For the text-containing cell, return its midpoint in (X, Y) coordinate format. 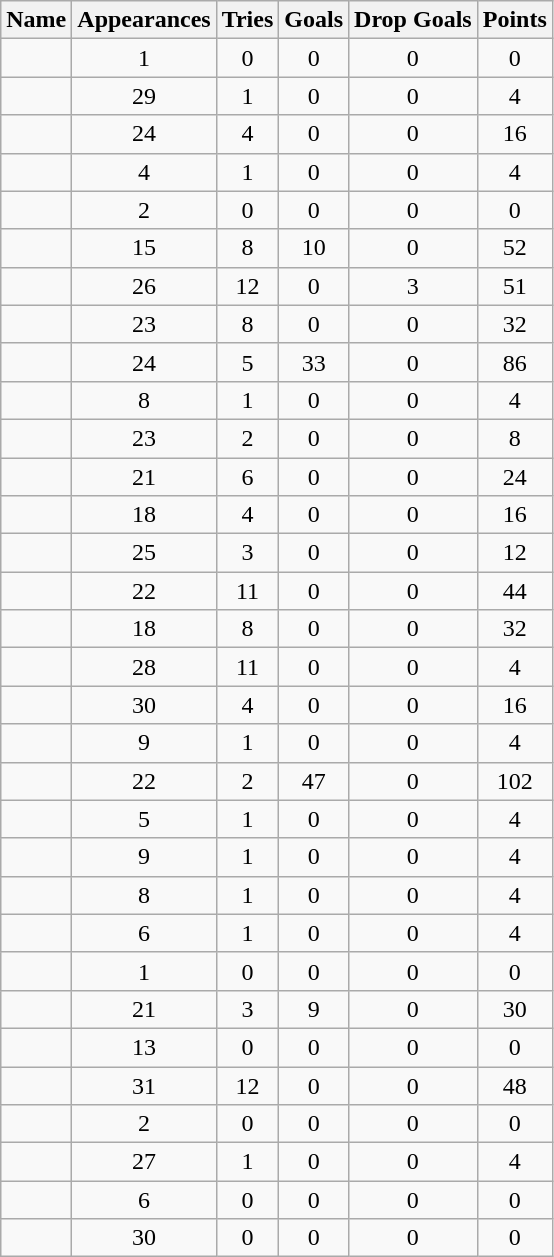
51 (514, 286)
Goals (314, 20)
48 (514, 1085)
47 (314, 781)
29 (144, 96)
28 (144, 667)
Appearances (144, 20)
15 (144, 248)
Points (514, 20)
86 (514, 362)
27 (144, 1162)
44 (514, 591)
Tries (248, 20)
25 (144, 553)
31 (144, 1085)
26 (144, 286)
52 (514, 248)
13 (144, 1047)
10 (314, 248)
Name (36, 20)
102 (514, 781)
Drop Goals (414, 20)
33 (314, 362)
